Output the [x, y] coordinate of the center of the cell containing the given text.  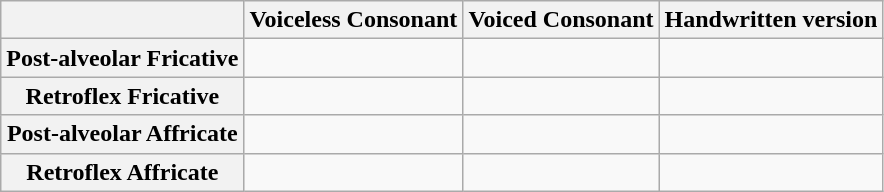
Retroflex Affricate [122, 172]
Handwritten version [771, 20]
Retroflex Fricative [122, 96]
Post-alveolar Affricate [122, 134]
Voiceless Consonant [354, 20]
Post-alveolar Fricative [122, 58]
Voiced Consonant [561, 20]
